Provide the [x, y] coordinate of the cell's center where the given text is located.  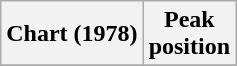
Peakposition [189, 34]
Chart (1978) [72, 34]
